Output the (x, y) coordinate of the center of the cell containing the given text.  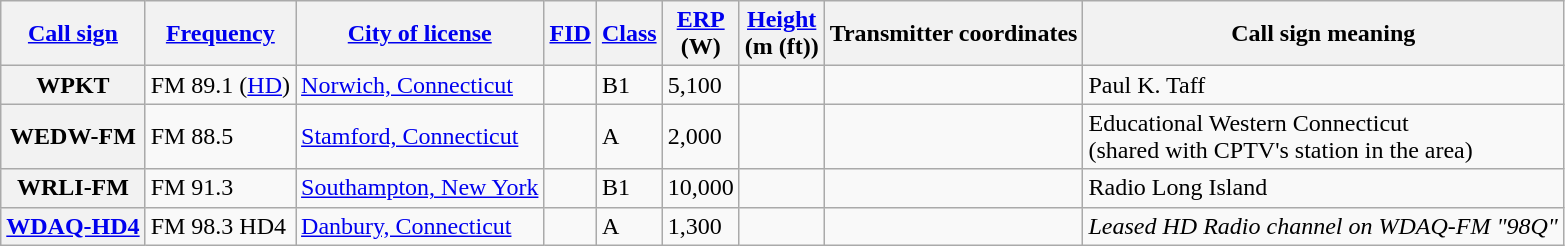
2,000 (700, 136)
Call sign meaning (1323, 34)
Norwich, Connecticut (420, 85)
FM 91.3 (220, 188)
Paul K. Taff (1323, 85)
FM 98.3 HD4 (220, 226)
Call sign (73, 34)
10,000 (700, 188)
City of license (420, 34)
Transmitter coordinates (954, 34)
Height(m (ft)) (782, 34)
1,300 (700, 226)
5,100 (700, 85)
Educational Western Connecticut(shared with CPTV's station in the area) (1323, 136)
ERP(W) (700, 34)
Southampton, New York (420, 188)
FM 88.5 (220, 136)
Class (629, 34)
FM 89.1 (HD) (220, 85)
Radio Long Island (1323, 188)
Stamford, Connecticut (420, 136)
Danbury, Connecticut (420, 226)
FID (570, 34)
Frequency (220, 34)
Leased HD Radio channel on WDAQ-FM "98Q" (1323, 226)
WEDW-FM (73, 136)
WPKT (73, 85)
WDAQ-HD4 (73, 226)
WRLI-FM (73, 188)
